Capture the cell that displays the provided text and extract its [x, y] central coordinate. 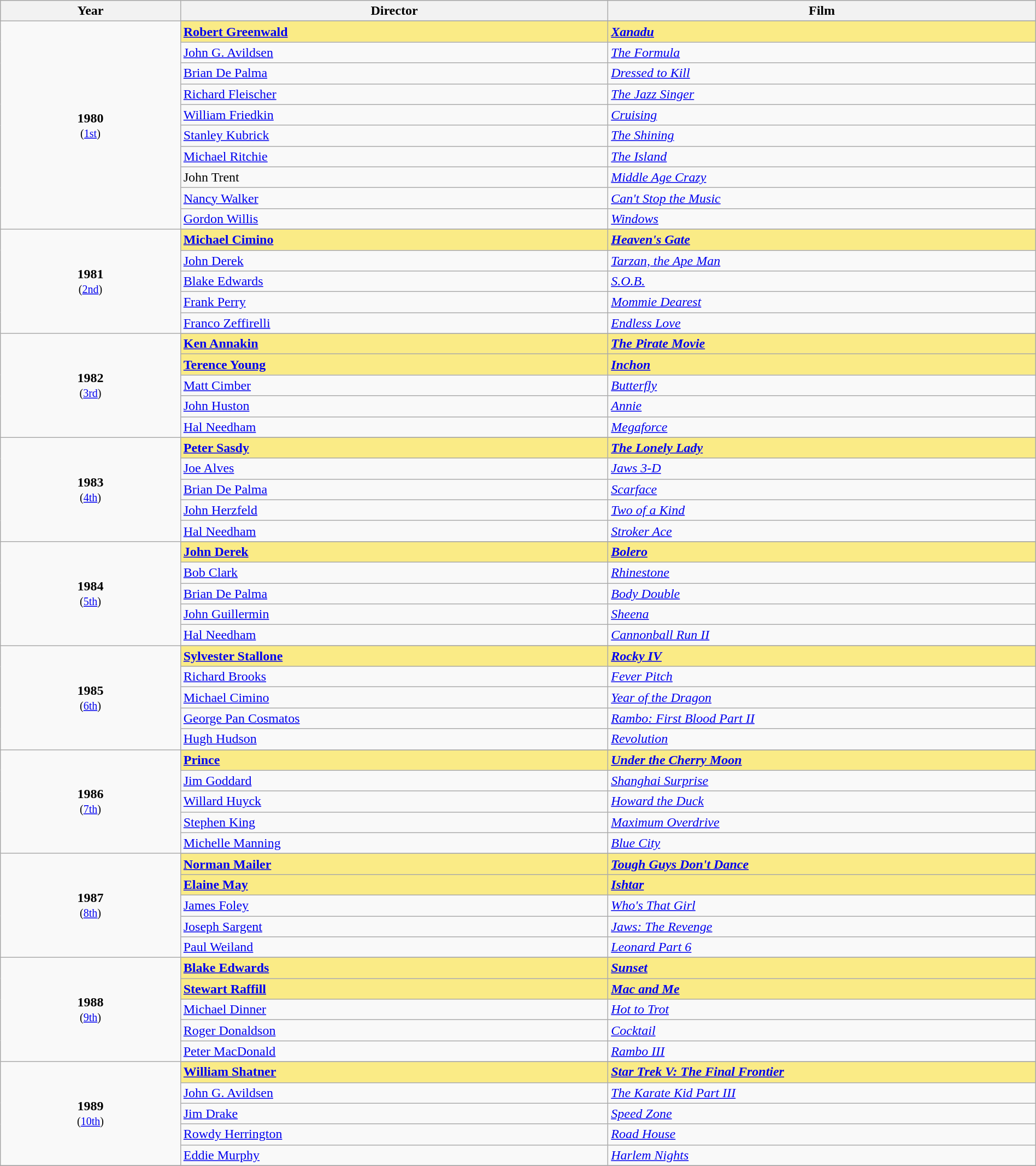
Windows [822, 219]
Under the Cherry Moon [822, 760]
Willard Huyck [395, 801]
Frank Perry [395, 302]
Film [822, 11]
Bolero [822, 552]
The Island [822, 156]
Shanghai Surprise [822, 781]
Megaforce [822, 427]
Mommie Dearest [822, 302]
Revolution [822, 739]
Robert Greenwald [395, 32]
Body Double [822, 593]
Michael Dinner [395, 1010]
John Huston [395, 406]
Endless Love [822, 323]
Mac and Me [822, 989]
Scarface [822, 489]
Star Trek V: The Final Frontier [822, 1072]
Prince [395, 760]
1989(10th) [91, 1114]
John Trent [395, 177]
Jim Drake [395, 1114]
Rambo III [822, 1051]
1983(4th) [91, 489]
James Foley [395, 905]
Rocky IV [822, 656]
Jim Goddard [395, 781]
1980(1st) [91, 126]
Rambo: First Blood Part II [822, 718]
Road House [822, 1134]
1985(6th) [91, 698]
The Lonely Lady [822, 448]
Michael Ritchie [395, 156]
Michelle Manning [395, 843]
Rhinestone [822, 572]
1988(9th) [91, 1010]
Inchon [822, 365]
Peter MacDonald [395, 1051]
Stewart Raffill [395, 989]
Peter Sasdy [395, 448]
Stroker Ace [822, 531]
Nancy Walker [395, 198]
Blue City [822, 843]
George Pan Cosmatos [395, 718]
John Guillermin [395, 614]
Richard Fleischer [395, 94]
1982(3rd) [91, 385]
1984(5th) [91, 593]
The Shining [822, 136]
Dressed to Kill [822, 73]
Sheena [822, 614]
Xanadu [822, 32]
Annie [822, 406]
The Karate Kid Part III [822, 1093]
1981(2nd) [91, 281]
Paul Weiland [395, 947]
1986(7th) [91, 801]
John Herzfeld [395, 510]
Two of a Kind [822, 510]
Ken Annakin [395, 344]
Jaws: The Revenge [822, 927]
William Shatner [395, 1072]
Stanley Kubrick [395, 136]
Stephen King [395, 822]
Hot to Trot [822, 1010]
Hugh Hudson [395, 739]
Middle Age Crazy [822, 177]
Joseph Sargent [395, 927]
Bob Clark [395, 572]
Tarzan, the Ape Man [822, 261]
Elaine May [395, 884]
Joe Alves [395, 468]
Can't Stop the Music [822, 198]
Cocktail [822, 1030]
Fever Pitch [822, 677]
Cannonball Run II [822, 635]
Rowdy Herrington [395, 1134]
Jaws 3-D [822, 468]
Who's That Girl [822, 905]
S.O.B. [822, 282]
Year of the Dragon [822, 698]
The Formula [822, 52]
Richard Brooks [395, 677]
Sunset [822, 968]
Maximum Overdrive [822, 822]
Howard the Duck [822, 801]
Ishtar [822, 884]
Norman Mailer [395, 864]
The Jazz Singer [822, 94]
The Pirate Movie [822, 344]
Year [91, 11]
Cruising [822, 115]
Sylvester Stallone [395, 656]
Roger Donaldson [395, 1030]
Matt Cimber [395, 385]
William Friedkin [395, 115]
Terence Young [395, 365]
Eddie Murphy [395, 1155]
Gordon Willis [395, 219]
Tough Guys Don't Dance [822, 864]
Harlem Nights [822, 1155]
Leonard Part 6 [822, 947]
Speed Zone [822, 1114]
Butterfly [822, 385]
Director [395, 11]
Franco Zeffirelli [395, 323]
1987(8th) [91, 905]
Heaven's Gate [822, 239]
